Extract the (x, y) coordinate from the center of the cell holding the provided text.  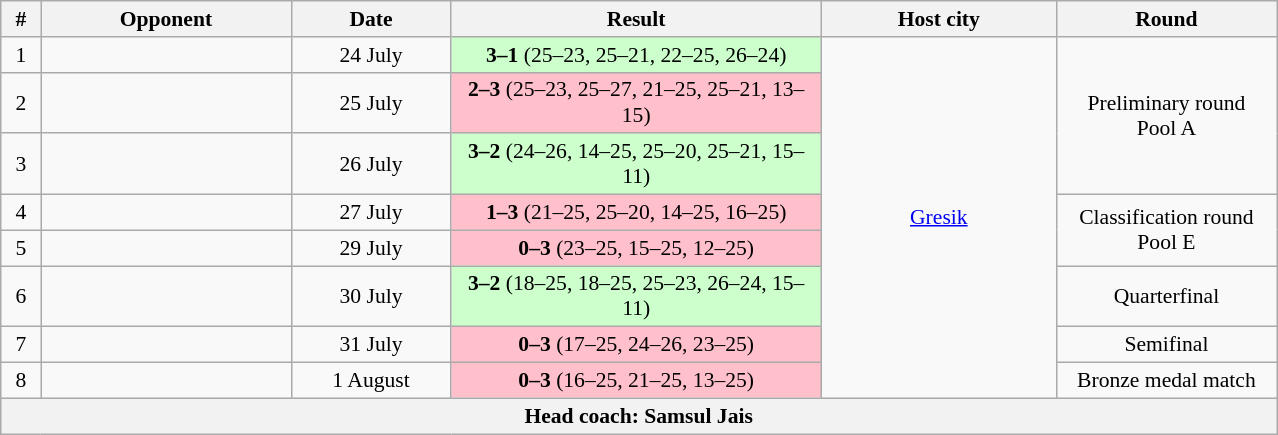
26 July (371, 164)
30 July (371, 296)
6 (21, 296)
5 (21, 248)
2 (21, 102)
Round (1166, 19)
0–3 (23–25, 15–25, 12–25) (636, 248)
27 July (371, 213)
Gresik (938, 218)
24 July (371, 55)
1–3 (21–25, 25–20, 14–25, 16–25) (636, 213)
Opponent (166, 19)
31 July (371, 345)
0–3 (17–25, 24–26, 23–25) (636, 345)
25 July (371, 102)
3–2 (24–26, 14–25, 25–20, 25–21, 15–11) (636, 164)
Quarterfinal (1166, 296)
Bronze medal match (1166, 381)
1 (21, 55)
29 July (371, 248)
# (21, 19)
1 August (371, 381)
Head coach: Samsul Jais (639, 416)
Result (636, 19)
7 (21, 345)
4 (21, 213)
Preliminary round Pool A (1166, 116)
3 (21, 164)
2–3 (25–23, 25–27, 21–25, 25–21, 13–15) (636, 102)
Host city (938, 19)
0–3 (16–25, 21–25, 13–25) (636, 381)
3–1 (25–23, 25–21, 22–25, 26–24) (636, 55)
8 (21, 381)
Date (371, 19)
3–2 (18–25, 18–25, 25–23, 26–24, 15–11) (636, 296)
Semifinal (1166, 345)
Classification roundPool E (1166, 230)
